Locate the cell with the specified text and output its [x, y] center coordinate. 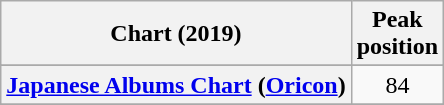
Peakposition [397, 34]
84 [397, 85]
Japanese Albums Chart (Oricon) [176, 85]
Chart (2019) [176, 34]
